Locate the cell with the specified text and output its (x, y) center coordinate. 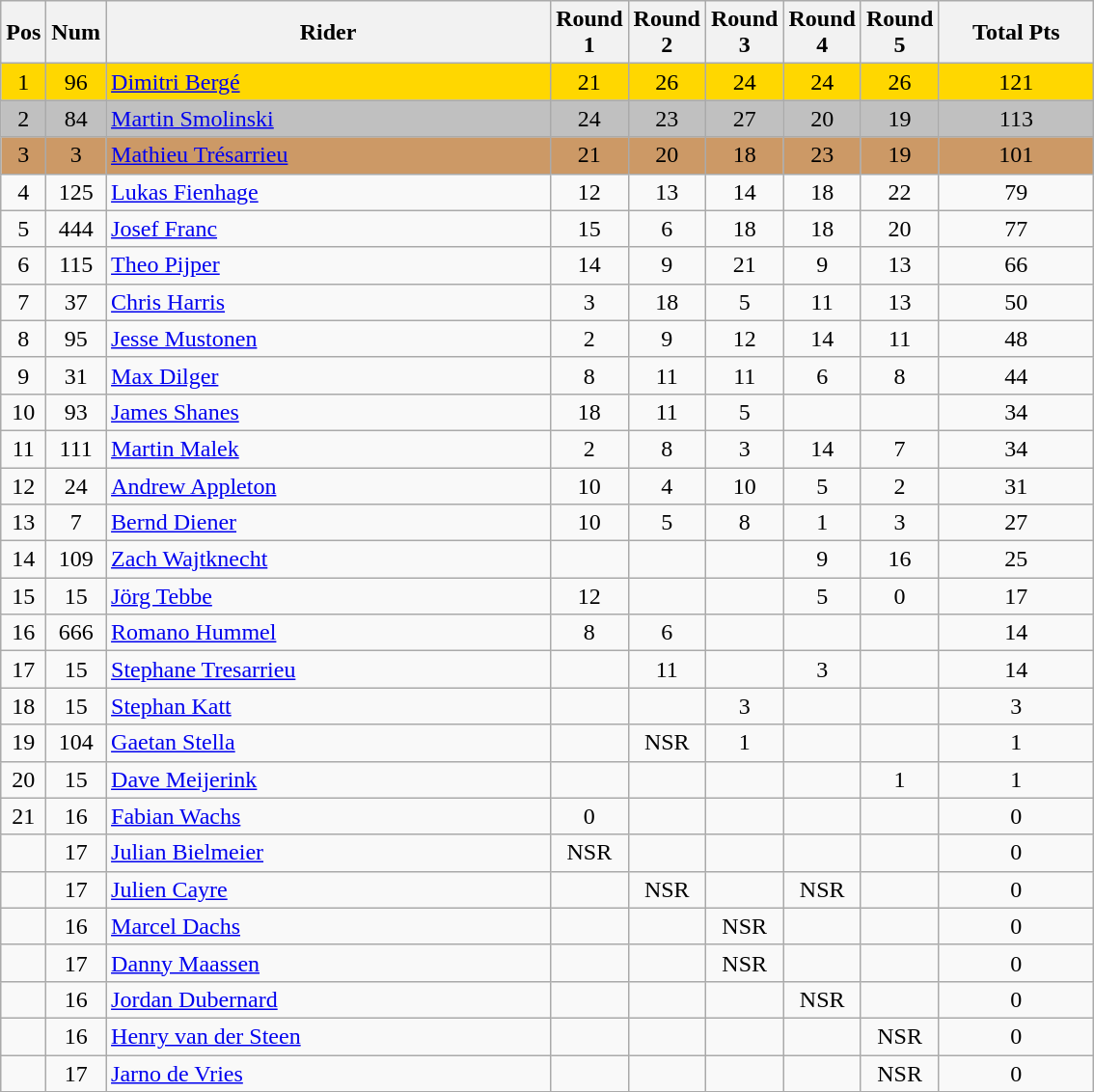
Round 2 (667, 33)
Theo Pijper (328, 265)
115 (76, 265)
66 (1017, 265)
Fabian Wachs (328, 816)
79 (1017, 192)
Jesse Mustonen (328, 339)
48 (1017, 339)
Rider (328, 33)
93 (76, 412)
Martin Malek (328, 449)
Num (76, 33)
James Shanes (328, 412)
Max Dilger (328, 375)
104 (76, 743)
666 (76, 633)
44 (1017, 375)
Andrew Appleton (328, 485)
22 (899, 192)
113 (1017, 119)
Romano Hummel (328, 633)
Chris Harris (328, 302)
95 (76, 339)
109 (76, 560)
Round 1 (589, 33)
Stephane Tresarrieu (328, 669)
Dave Meijerink (328, 779)
77 (1017, 229)
Zach Wajtknecht (328, 560)
Stephan Katt (328, 706)
101 (1017, 155)
Pos (23, 33)
Dimitri Bergé (328, 82)
Jarno de Vries (328, 1074)
37 (76, 302)
125 (76, 192)
Julien Cayre (328, 889)
Total Pts (1017, 33)
111 (76, 449)
121 (1017, 82)
25 (1017, 560)
Lukas Fienhage (328, 192)
Round 5 (899, 33)
Round 3 (744, 33)
Josef Franc (328, 229)
444 (76, 229)
96 (76, 82)
Jörg Tebbe (328, 596)
50 (1017, 302)
Gaetan Stella (328, 743)
Julian Bielmeier (328, 853)
Marcel Dachs (328, 926)
Bernd Diener (328, 523)
Martin Smolinski (328, 119)
Henry van der Steen (328, 1036)
Mathieu Trésarrieu (328, 155)
84 (76, 119)
Jordan Dubernard (328, 999)
Round 4 (822, 33)
Danny Maassen (328, 963)
